Return [X, Y] of the center of cell containing provided text 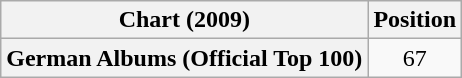
Position [415, 20]
German Albums (Official Top 100) [184, 58]
67 [415, 58]
Chart (2009) [184, 20]
